Return (x, y) of the center of cell containing provided text 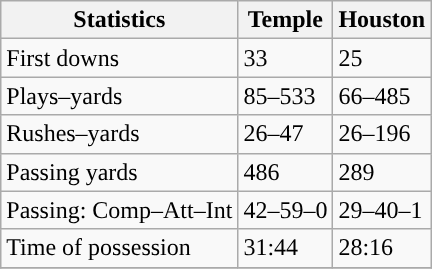
Passing yards (120, 172)
26–196 (382, 134)
Plays–yards (120, 96)
28:16 (382, 248)
Time of possession (120, 248)
26–47 (286, 134)
85–533 (286, 96)
31:44 (286, 248)
486 (286, 172)
Passing: Comp–Att–Int (120, 210)
33 (286, 58)
First downs (120, 58)
25 (382, 58)
66–485 (382, 96)
Temple (286, 20)
Houston (382, 20)
42–59–0 (286, 210)
289 (382, 172)
29–40–1 (382, 210)
Statistics (120, 20)
Rushes–yards (120, 134)
